Identify which cell holds the provided text, then report its [x, y] central coordinate. 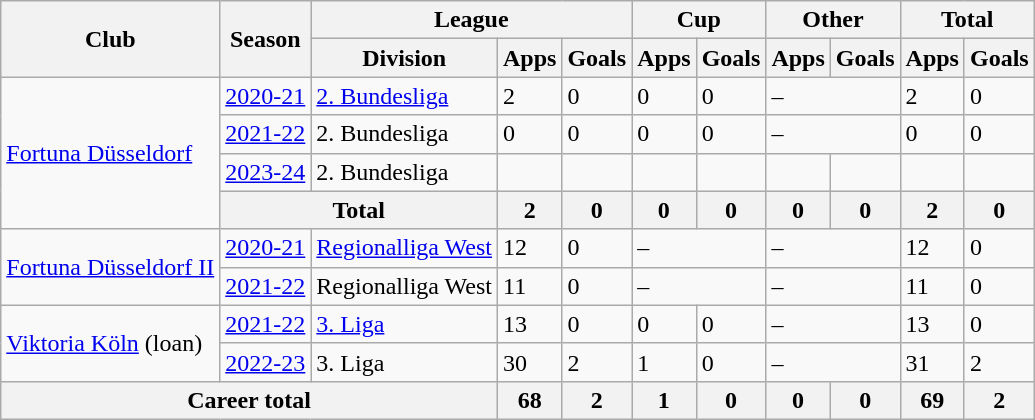
2022-23 [266, 362]
Division [404, 58]
2023-24 [266, 172]
68 [529, 400]
69 [932, 400]
Season [266, 39]
Club [110, 39]
Career total [250, 400]
League [472, 20]
30 [529, 362]
Fortuna Düsseldorf II [110, 267]
31 [932, 362]
Fortuna Düsseldorf [110, 153]
Other [833, 20]
Viktoria Köln (loan) [110, 343]
Cup [699, 20]
